For the text-containing cell, return its midpoint in (X, Y) coordinate format. 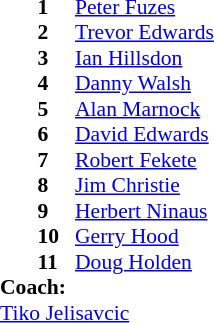
Jim Christie (144, 185)
2 (57, 33)
11 (57, 262)
7 (57, 160)
David Edwards (144, 135)
Danny Walsh (144, 83)
Ian Hillsdon (144, 58)
Doug Holden (144, 262)
8 (57, 185)
4 (57, 83)
Robert Fekete (144, 160)
3 (57, 58)
9 (57, 211)
Herbert Ninaus (144, 211)
5 (57, 109)
10 (57, 237)
Coach: (107, 287)
Gerry Hood (144, 237)
Trevor Edwards (144, 33)
6 (57, 135)
Alan Marnock (144, 109)
